Locate the cell with the specified text and output its [x, y] center coordinate. 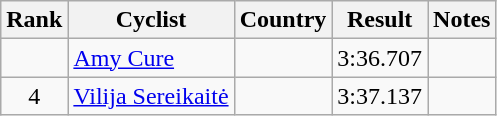
4 [34, 96]
Cyclist [151, 20]
3:36.707 [380, 58]
Rank [34, 20]
Result [380, 20]
Notes [462, 20]
3:37.137 [380, 96]
Country [283, 20]
Vilija Sereikaitė [151, 96]
Amy Cure [151, 58]
